Provide the (x, y) coordinate of the cell's center where the given text is located.  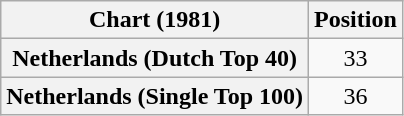
Netherlands (Single Top 100) (155, 96)
Netherlands (Dutch Top 40) (155, 58)
Position (356, 20)
33 (356, 58)
36 (356, 96)
Chart (1981) (155, 20)
